Find where the given text appears and provide that cell's center as (x, y) coordinate. 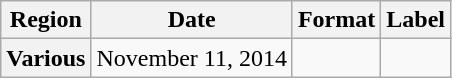
November 11, 2014 (192, 58)
Various (46, 58)
Date (192, 20)
Label (416, 20)
Region (46, 20)
Format (336, 20)
